Search for the cell housing the specified text and yield its [X, Y] center coordinate. 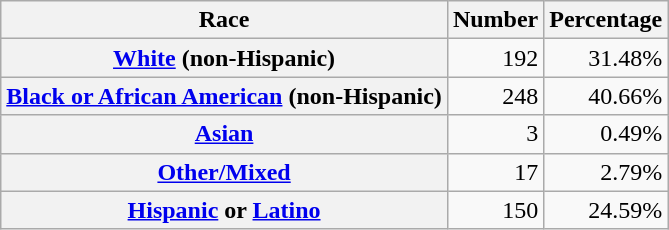
Other/Mixed [224, 172]
White (non-Hispanic) [224, 58]
150 [495, 210]
3 [495, 134]
17 [495, 172]
2.79% [606, 172]
Asian [224, 134]
192 [495, 58]
248 [495, 96]
Race [224, 20]
24.59% [606, 210]
31.48% [606, 58]
Number [495, 20]
40.66% [606, 96]
Black or African American (non-Hispanic) [224, 96]
0.49% [606, 134]
Hispanic or Latino [224, 210]
Percentage [606, 20]
